Provide the (x, y) coordinate of the cell's center where the given text is located.  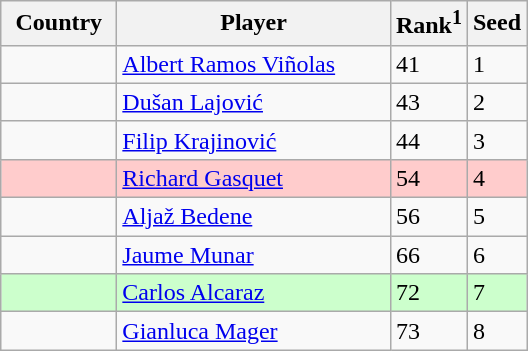
Seed (496, 24)
8 (496, 331)
Aljaž Bedene (254, 217)
4 (496, 178)
Jaume Munar (254, 255)
56 (428, 217)
1 (496, 64)
Filip Krajinović (254, 140)
66 (428, 255)
6 (496, 255)
7 (496, 293)
Rank1 (428, 24)
Country (59, 24)
Gianluca Mager (254, 331)
Albert Ramos Viñolas (254, 64)
73 (428, 331)
Richard Gasquet (254, 178)
44 (428, 140)
Player (254, 24)
Carlos Alcaraz (254, 293)
5 (496, 217)
2 (496, 102)
3 (496, 140)
41 (428, 64)
72 (428, 293)
Dušan Lajović (254, 102)
43 (428, 102)
54 (428, 178)
